Capture the cell that displays the provided text and extract its [X, Y] central coordinate. 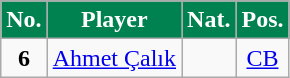
Ahmet Çalık [114, 58]
CB [262, 58]
Nat. [209, 20]
No. [24, 20]
Pos. [262, 20]
6 [24, 58]
Player [114, 20]
